Locate the cell with the specified text and output its (X, Y) center coordinate. 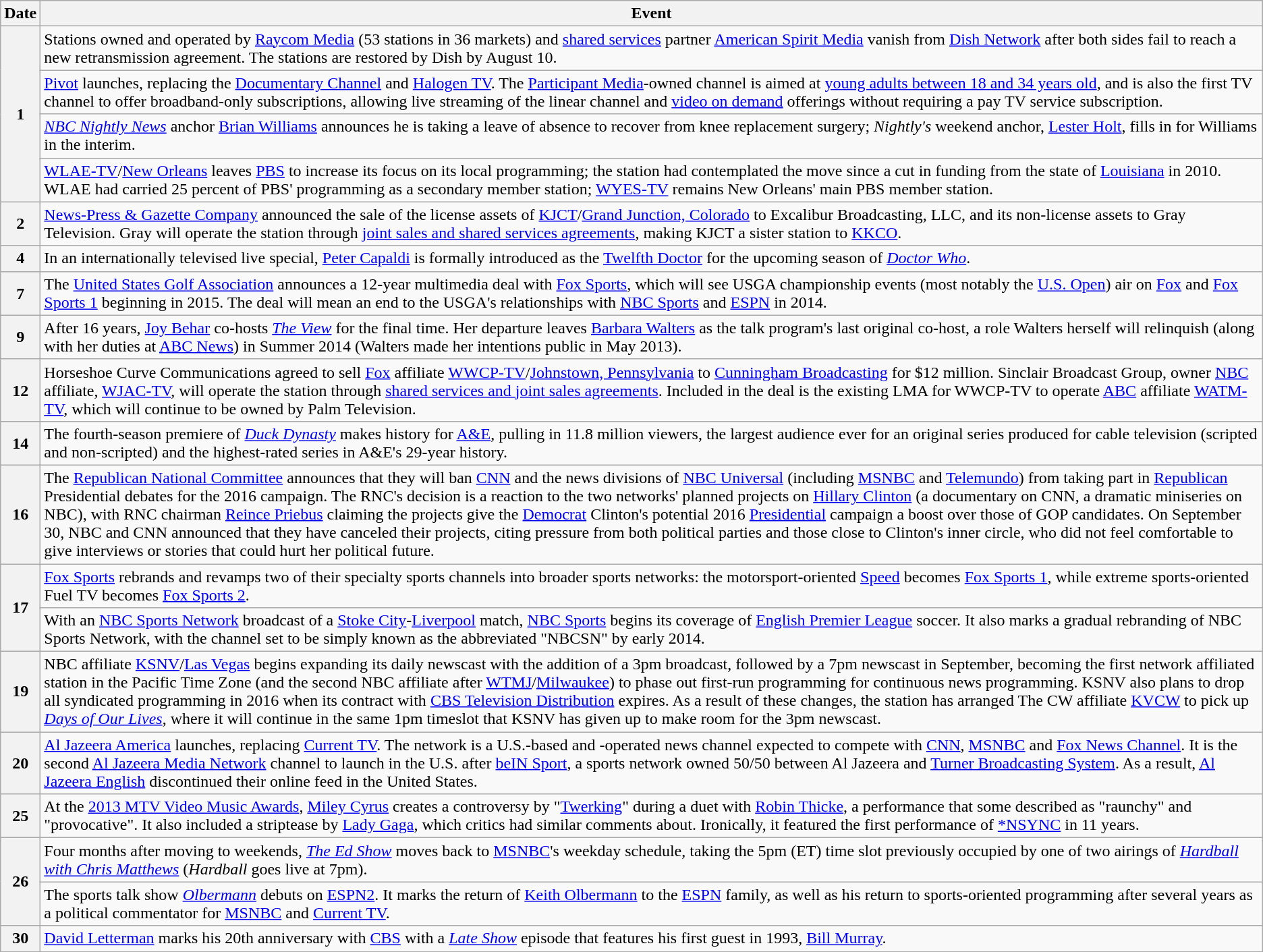
Event (652, 13)
19 (20, 692)
In an internationally televised live special, Peter Capaldi is formally introduced as the Twelfth Doctor for the upcoming season of Doctor Who. (652, 258)
14 (20, 443)
20 (20, 763)
Date (20, 13)
12 (20, 390)
David Letterman marks his 20th anniversary with CBS with a Late Show episode that features his first guest in 1993, Bill Murray. (652, 939)
16 (20, 514)
2 (20, 224)
30 (20, 939)
25 (20, 816)
1 (20, 114)
7 (20, 293)
26 (20, 882)
17 (20, 608)
9 (20, 337)
4 (20, 258)
